Find where the given text appears and provide that cell's center as (x, y) coordinate. 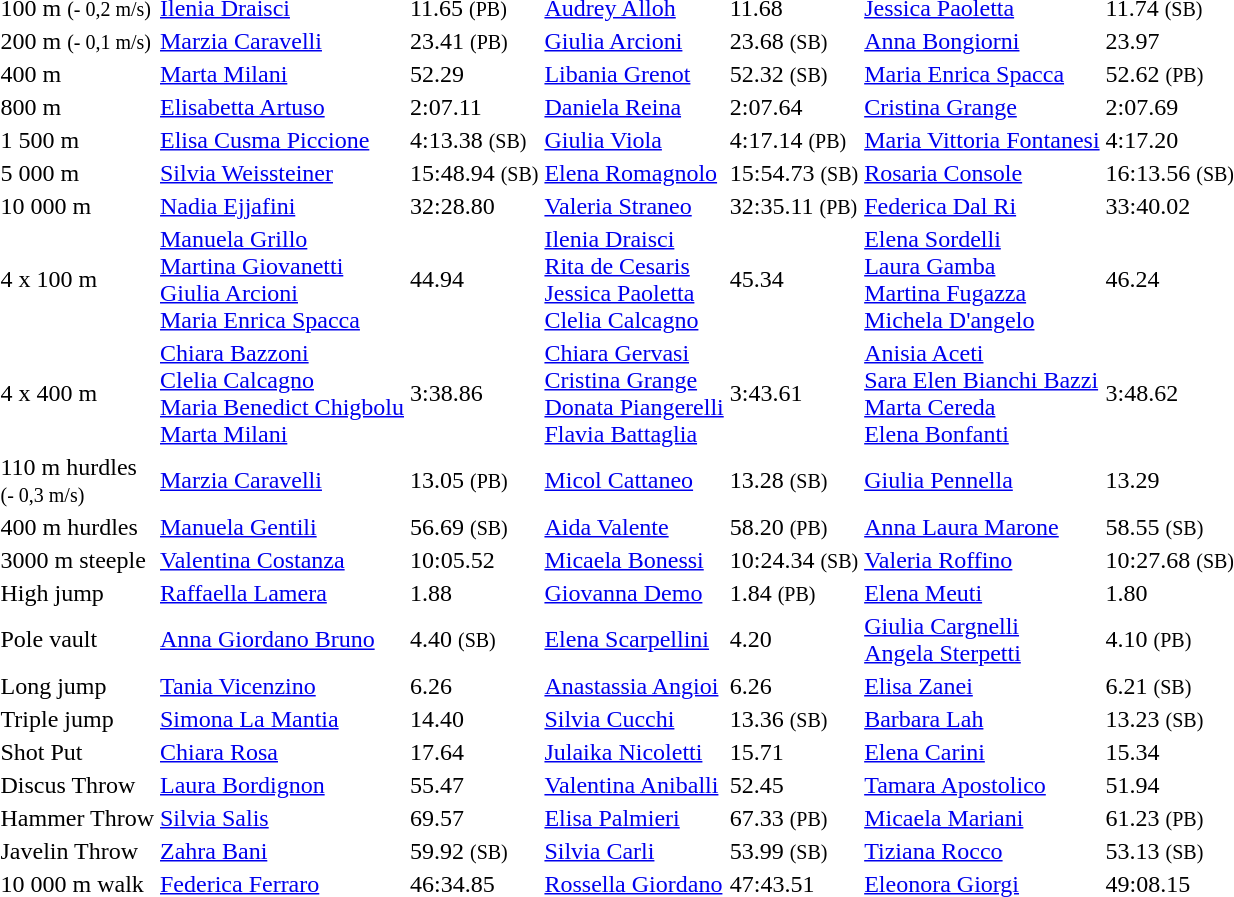
Federica Dal Ri (982, 206)
Marta Milani (282, 74)
Anastassia Angioi (634, 686)
32:28.80 (474, 206)
4.40 (SB) (474, 640)
Elisabetta Artuso (282, 107)
55.47 (474, 785)
17.64 (474, 752)
2:07.64 (794, 107)
Maria Vittoria Fontanesi (982, 140)
Daniela Reina (634, 107)
15.71 (794, 752)
67.33 (PB) (794, 818)
Julaika Nicoletti (634, 752)
Nadia Ejjafini (282, 206)
Silvia Cucchi (634, 719)
Elena Sordelli Laura Gamba Martina Fugazza Michela D'angelo (982, 280)
Cristina Grange (982, 107)
Chiara Rosa (282, 752)
69.57 (474, 818)
Manuela Gentili (282, 527)
Chiara Gervasi Cristina Grange Donata Piangerelli Flavia Battaglia (634, 394)
4.20 (794, 640)
Giulia Arcioni (634, 41)
23.41 (PB) (474, 41)
14.40 (474, 719)
3:38.86 (474, 394)
Micaela Mariani (982, 818)
23.68 (SB) (794, 41)
Micol Cattaneo (634, 480)
Giulia Viola (634, 140)
56.69 (SB) (474, 527)
Anna Bongiorni (982, 41)
Elena Romagnolo (634, 173)
Barbara Lah (982, 719)
13.36 (SB) (794, 719)
32:35.11 (PB) (794, 206)
Zahra Bani (282, 851)
Valentina Aniballi (634, 785)
Tiziana Rocco (982, 851)
3:43.61 (794, 394)
Giovanna Demo (634, 593)
Libania Grenot (634, 74)
1.84 (PB) (794, 593)
10:24.34 (SB) (794, 560)
10:05.52 (474, 560)
Anna Laura Marone (982, 527)
2:07.11 (474, 107)
4:17.14 (PB) (794, 140)
45.34 (794, 280)
Maria Enrica Spacca (982, 74)
52.29 (474, 74)
Silvia Carli (634, 851)
Manuela Grillo Martina Giovanetti Giulia Arcioni Maria Enrica Spacca (282, 280)
13.05 (PB) (474, 480)
Tamara Apostolico (982, 785)
15:48.94 (SB) (474, 173)
Chiara Bazzoni Clelia Calcagno Maria Benedict Chigbolu Marta Milani (282, 394)
44.94 (474, 280)
52.32 (SB) (794, 74)
Elena Meuti (982, 593)
52.45 (794, 785)
Simona La Mantia (282, 719)
Raffaella Lamera (282, 593)
Tania Vicenzino (282, 686)
4:13.38 (SB) (474, 140)
58.20 (PB) (794, 527)
Silvia Weissteiner (282, 173)
Micaela Bonessi (634, 560)
Giulia Pennella (982, 480)
Elisa Palmieri (634, 818)
Giulia Cargnelli Angela Sterpetti (982, 640)
Valeria Straneo (634, 206)
15:54.73 (SB) (794, 173)
Anna Giordano Bruno (282, 640)
Elena Scarpellini (634, 640)
59.92 (SB) (474, 851)
Aida Valente (634, 527)
Silvia Salis (282, 818)
Elena Carini (982, 752)
Ilenia Draisci Rita de Cesaris Jessica Paoletta Clelia Calcagno (634, 280)
13.28 (SB) (794, 480)
Rosaria Console (982, 173)
Elisa Zanei (982, 686)
Valeria Roffino (982, 560)
Elisa Cusma Piccione (282, 140)
1.88 (474, 593)
Anisia Aceti Sara Elen Bianchi Bazzi Marta Cereda Elena Bonfanti (982, 394)
53.99 (SB) (794, 851)
Laura Bordignon (282, 785)
Valentina Costanza (282, 560)
